For the text-containing cell, return its midpoint in [x, y] coordinate format. 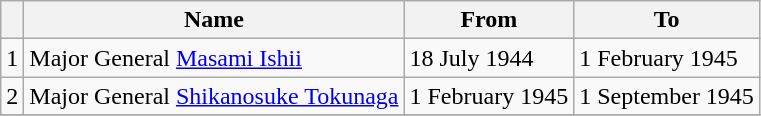
Major General Masami Ishii [214, 58]
Major General Shikanosuke Tokunaga [214, 96]
To [667, 20]
Name [214, 20]
1 September 1945 [667, 96]
2 [12, 96]
1 [12, 58]
From [489, 20]
18 July 1944 [489, 58]
